Return the (X, Y) coordinate for the center point of the cell that contains the specified text.  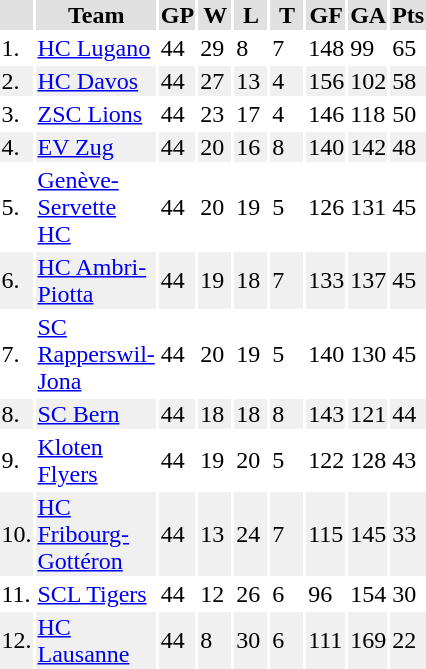
Kloten Flyers (96, 460)
26 (252, 594)
33 (408, 534)
24 (252, 534)
154 (368, 594)
Team (96, 15)
126 (326, 207)
GA (368, 15)
EV Zug (96, 147)
111 (326, 640)
GP (177, 15)
SCL Tigers (96, 594)
Pts (408, 15)
148 (326, 48)
GF (326, 15)
HC Ambri-Piotta (96, 280)
137 (368, 280)
143 (326, 414)
W (216, 15)
43 (408, 460)
6. (16, 280)
17 (252, 114)
58 (408, 81)
2. (16, 81)
115 (326, 534)
ZSC Lions (96, 114)
HC Davos (96, 81)
169 (368, 640)
7. (16, 354)
11. (16, 594)
48 (408, 147)
27 (216, 81)
131 (368, 207)
121 (368, 414)
L (252, 15)
96 (326, 594)
T (288, 15)
29 (216, 48)
130 (368, 354)
SC Rapperswil-Jona (96, 354)
Genève-Servette HC (96, 207)
HC Fribourg-Gottéron (96, 534)
16 (252, 147)
9. (16, 460)
12 (216, 594)
142 (368, 147)
145 (368, 534)
50 (408, 114)
8. (16, 414)
23 (216, 114)
146 (326, 114)
156 (326, 81)
128 (368, 460)
122 (326, 460)
HC Lugano (96, 48)
133 (326, 280)
10. (16, 534)
4. (16, 147)
22 (408, 640)
65 (408, 48)
99 (368, 48)
102 (368, 81)
SC Bern (96, 414)
1. (16, 48)
HC Lausanne (96, 640)
5. (16, 207)
12. (16, 640)
3. (16, 114)
118 (368, 114)
